Locate the cell with the specified text and output its (X, Y) center coordinate. 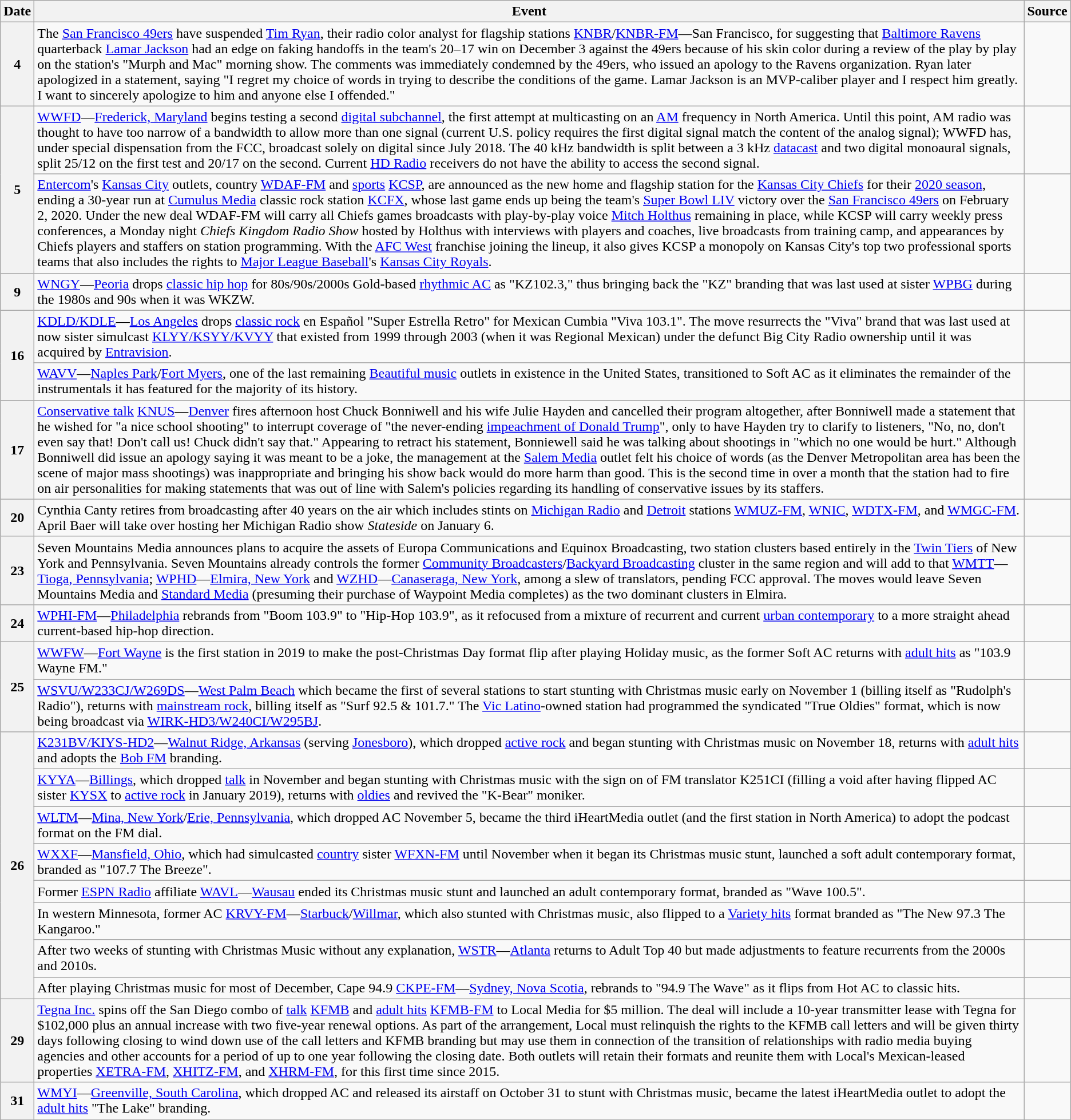
9 (17, 292)
4 (17, 64)
Date (17, 11)
23 (17, 570)
5 (17, 189)
Event (529, 11)
31 (17, 1101)
16 (17, 355)
17 (17, 450)
Source (1047, 11)
26 (17, 865)
29 (17, 1040)
25 (17, 687)
20 (17, 517)
Former ESPN Radio affiliate WAVL—Wausau ended its Christmas music stunt and launched an adult contemporary format, branded as "Wave 100.5". (529, 892)
24 (17, 623)
